Find where the given text appears and provide that cell's center as [x, y] coordinate. 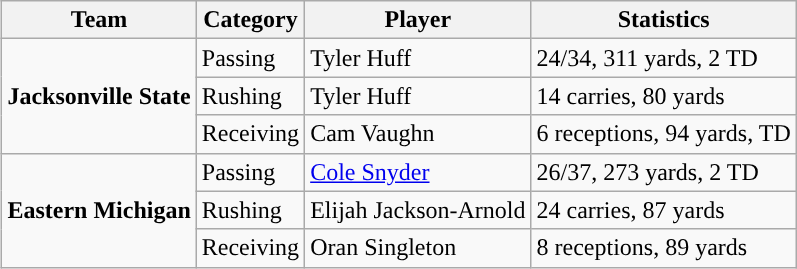
24/34, 311 yards, 2 TD [664, 58]
24 carries, 87 yards [664, 210]
Category [250, 20]
Player [418, 20]
6 receptions, 94 yards, TD [664, 134]
14 carries, 80 yards [664, 96]
Oran Singleton [418, 248]
Cole Snyder [418, 172]
Cam Vaughn [418, 134]
Eastern Michigan [99, 210]
Team [99, 20]
Jacksonville State [99, 96]
8 receptions, 89 yards [664, 248]
26/37, 273 yards, 2 TD [664, 172]
Statistics [664, 20]
Elijah Jackson-Arnold [418, 210]
